Output the (x, y) coordinate of the center of the cell containing the given text.  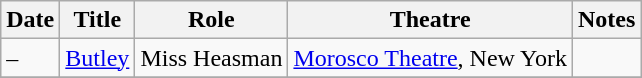
Theatre (430, 20)
Miss Heasman (212, 58)
Date (30, 20)
Morosco Theatre, New York (430, 58)
Notes (607, 20)
Role (212, 20)
Title (98, 20)
Butley (98, 58)
– (30, 58)
